Return [x, y] of the center of cell containing provided text 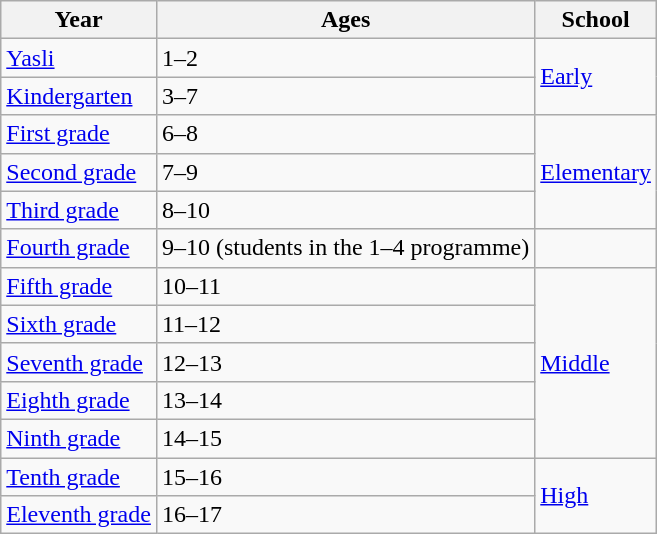
Fifth grade [79, 286]
3–7 [345, 96]
10–11 [345, 286]
16–17 [345, 515]
Early [596, 77]
Sixth grade [79, 324]
School [596, 20]
High [596, 496]
Seventh grade [79, 362]
Yasli [79, 58]
13–14 [345, 400]
Year [79, 20]
Tenth grade [79, 477]
Ages [345, 20]
8–10 [345, 210]
Eighth grade [79, 400]
Kindergarten [79, 96]
Middle [596, 362]
7–9 [345, 172]
14–15 [345, 438]
9–10 (students in the 1–4 programme) [345, 248]
Fourth grade [79, 248]
11–12 [345, 324]
1–2 [345, 58]
12–13 [345, 362]
Third grade [79, 210]
6–8 [345, 134]
Ninth grade [79, 438]
Second grade [79, 172]
Eleventh grade [79, 515]
15–16 [345, 477]
Elementary [596, 172]
First grade [79, 134]
